Search for the cell housing the specified text and yield its (x, y) center coordinate. 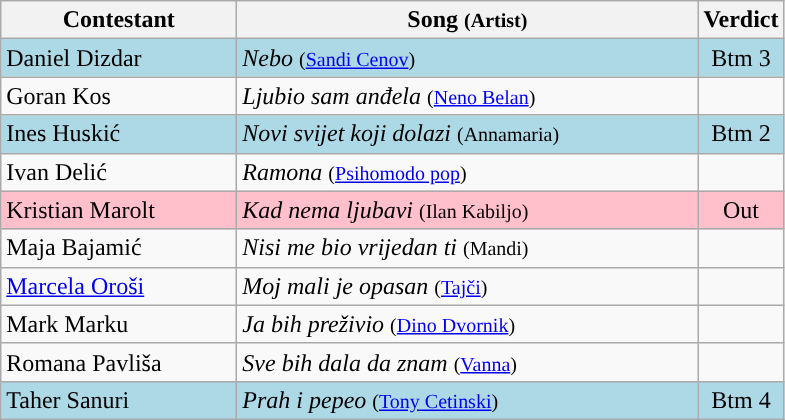
Novi svijet koji dolazi (Annamaria) (468, 134)
Song (Artist) (468, 20)
Daniel Dizdar (119, 58)
Taher Sanuri (119, 400)
Btm 3 (741, 58)
Prah i pepeo (Tony Cetinski) (468, 400)
Btm 4 (741, 400)
Out (741, 210)
Kad nema ljubavi (Ilan Kabiljo) (468, 210)
Nisi me bio vrijedan ti (Mandi) (468, 248)
Mark Marku (119, 324)
Btm 2 (741, 134)
Moj mali je opasan (Tajči) (468, 286)
Ivan Delić (119, 172)
Contestant (119, 20)
Ramona (Psihomodo pop) (468, 172)
Ja bih preživio (Dino Dvornik) (468, 324)
Verdict (741, 20)
Sve bih dala da znam (Vanna) (468, 362)
Romana Pavliša (119, 362)
Marcela Oroši (119, 286)
Kristian Marolt (119, 210)
Goran Kos (119, 96)
Ljubio sam anđela (Neno Belan) (468, 96)
Nebo (Sandi Cenov) (468, 58)
Maja Bajamić (119, 248)
Ines Huskić (119, 134)
